Return [x, y] of the center of cell containing provided text 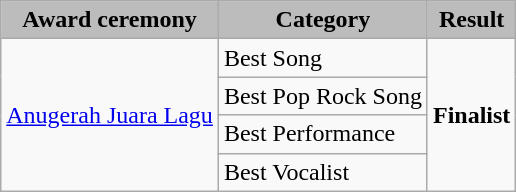
Best Performance [322, 134]
Best Pop Rock Song [322, 96]
Best Song [322, 58]
Category [322, 20]
Award ceremony [110, 20]
Anugerah Juara Lagu [110, 115]
Finalist [471, 115]
Result [471, 20]
Best Vocalist [322, 172]
